From the cell containing the given text, extract its center point as [x, y] coordinate. 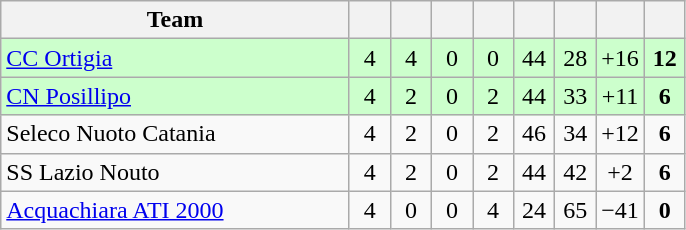
+11 [620, 96]
33 [576, 96]
24 [534, 210]
Acquachiara ATI 2000 [176, 210]
CC Ortigia [176, 58]
Team [176, 20]
+2 [620, 172]
42 [576, 172]
28 [576, 58]
12 [664, 58]
65 [576, 210]
+16 [620, 58]
CN Posillipo [176, 96]
SS Lazio Nouto [176, 172]
+12 [620, 134]
Seleco Nuoto Catania [176, 134]
34 [576, 134]
−41 [620, 210]
46 [534, 134]
